Detect which cell encompasses the target text, then output its (x, y) center coordinate. 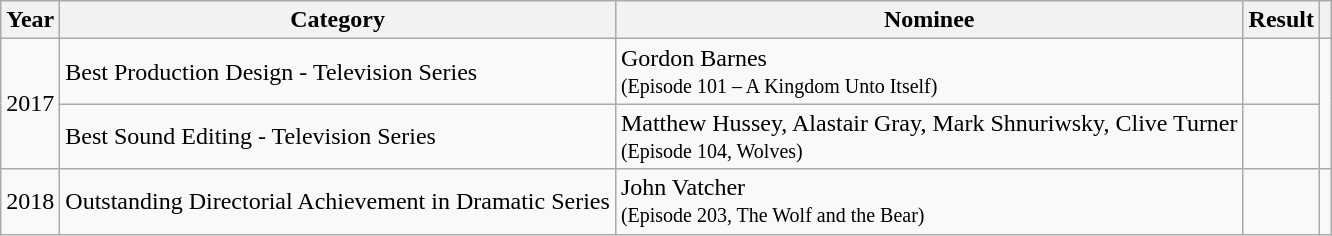
2017 (30, 104)
Nominee (929, 20)
John Vatcher(Episode 203, The Wolf and the Bear) (929, 202)
Best Production Design - Television Series (338, 72)
Result (1281, 20)
Gordon Barnes(Episode 101 – A Kingdom Unto Itself) (929, 72)
Year (30, 20)
Category (338, 20)
Outstanding Directorial Achievement in Dramatic Series (338, 202)
2018 (30, 202)
Matthew Hussey, Alastair Gray, Mark Shnuriwsky, Clive Turner(Episode 104, Wolves) (929, 136)
Best Sound Editing - Television Series (338, 136)
